Return the (x, y) coordinate for the center point of the cell that contains the specified text.  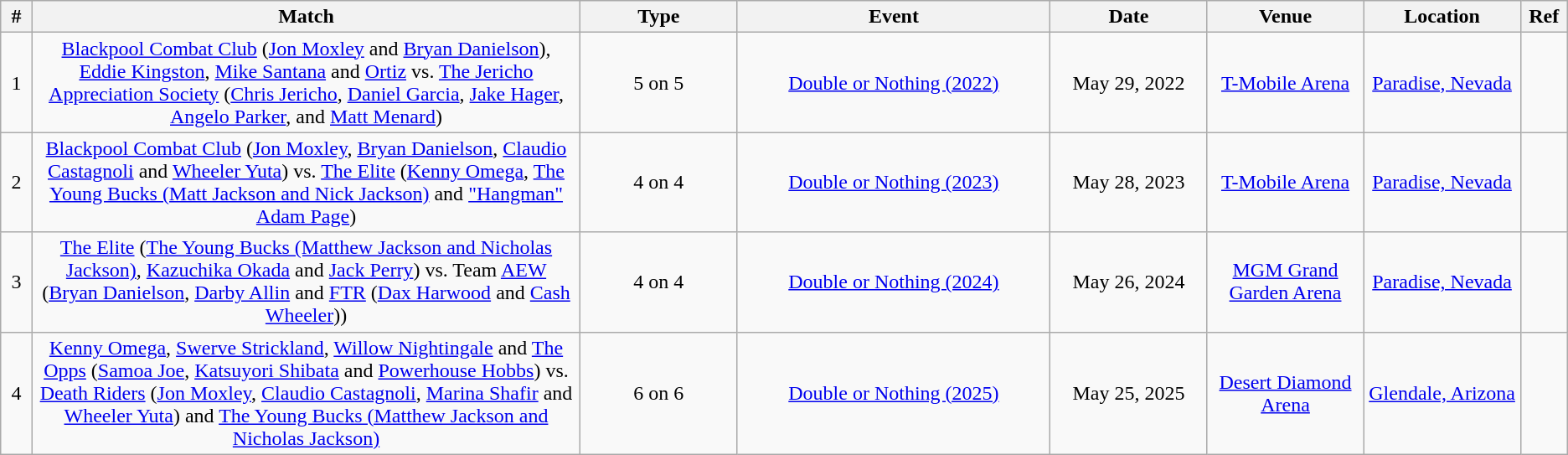
May 28, 2023 (1129, 183)
Match (307, 17)
Double or Nothing (2025) (894, 393)
MGM Grand Garden Arena (1285, 282)
Date (1129, 17)
Venue (1285, 17)
Location (1442, 17)
May 29, 2022 (1129, 82)
1 (17, 82)
May 25, 2025 (1129, 393)
May 26, 2024 (1129, 282)
Glendale, Arizona (1442, 393)
3 (17, 282)
# (17, 17)
Double or Nothing (2022) (894, 82)
Event (894, 17)
2 (17, 183)
6 on 6 (658, 393)
Type (658, 17)
Double or Nothing (2023) (894, 183)
Desert Diamond Arena (1285, 393)
4 (17, 393)
Double or Nothing (2024) (894, 282)
Ref (1544, 17)
5 on 5 (658, 82)
